From the cell containing the given text, extract its center point as [x, y] coordinate. 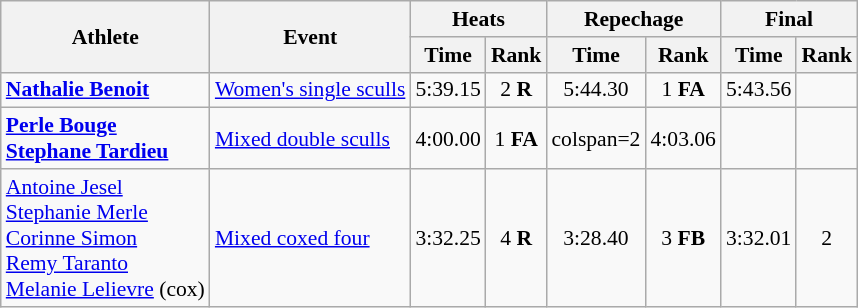
4 R [516, 238]
Perle BougeStephane Tardieu [106, 138]
Nathalie Benoit [106, 90]
Final [789, 19]
Mixed coxed four [310, 238]
colspan=2 [596, 138]
3:32.01 [758, 238]
3:28.40 [596, 238]
Antoine JeselStephanie MerleCorinne SimonRemy TarantoMelanie Lelievre (cox) [106, 238]
Mixed double sculls [310, 138]
4:03.06 [682, 138]
5:43.56 [758, 90]
Heats [478, 19]
3 FB [682, 238]
Women's single sculls [310, 90]
4:00.00 [448, 138]
5:44.30 [596, 90]
Event [310, 36]
Athlete [106, 36]
Repechage [634, 19]
5:39.15 [448, 90]
2 R [516, 90]
3:32.25 [448, 238]
2 [826, 238]
